Capture the cell that displays the provided text and extract its (x, y) central coordinate. 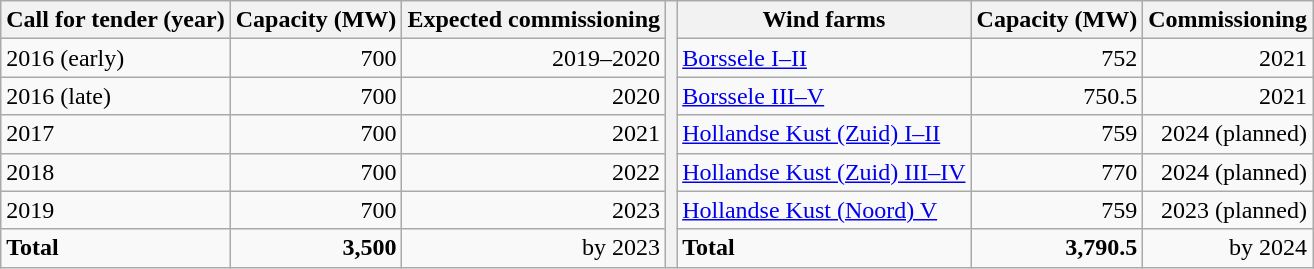
2022 (534, 172)
3,500 (316, 248)
770 (1057, 172)
2019–2020 (534, 58)
Call for tender (year) (116, 20)
2020 (534, 96)
2023 (534, 210)
3,790.5 (1057, 248)
2016 (late) (116, 96)
2018 (116, 172)
2016 (early) (116, 58)
2019 (116, 210)
Expected commissioning (534, 20)
Hollandse Kust (Noord) V (824, 210)
2017 (116, 134)
Hollandse Kust (Zuid) I–II (824, 134)
by 2023 (534, 248)
Wind farms (824, 20)
Borssele III–V (824, 96)
2023 (planned) (1228, 210)
750.5 (1057, 96)
752 (1057, 58)
Borssele I–II (824, 58)
Commissioning (1228, 20)
by 2024 (1228, 248)
Hollandse Kust (Zuid) III–IV (824, 172)
